Determine the [x, y] coordinate at the center of the cell enclosing the given text.  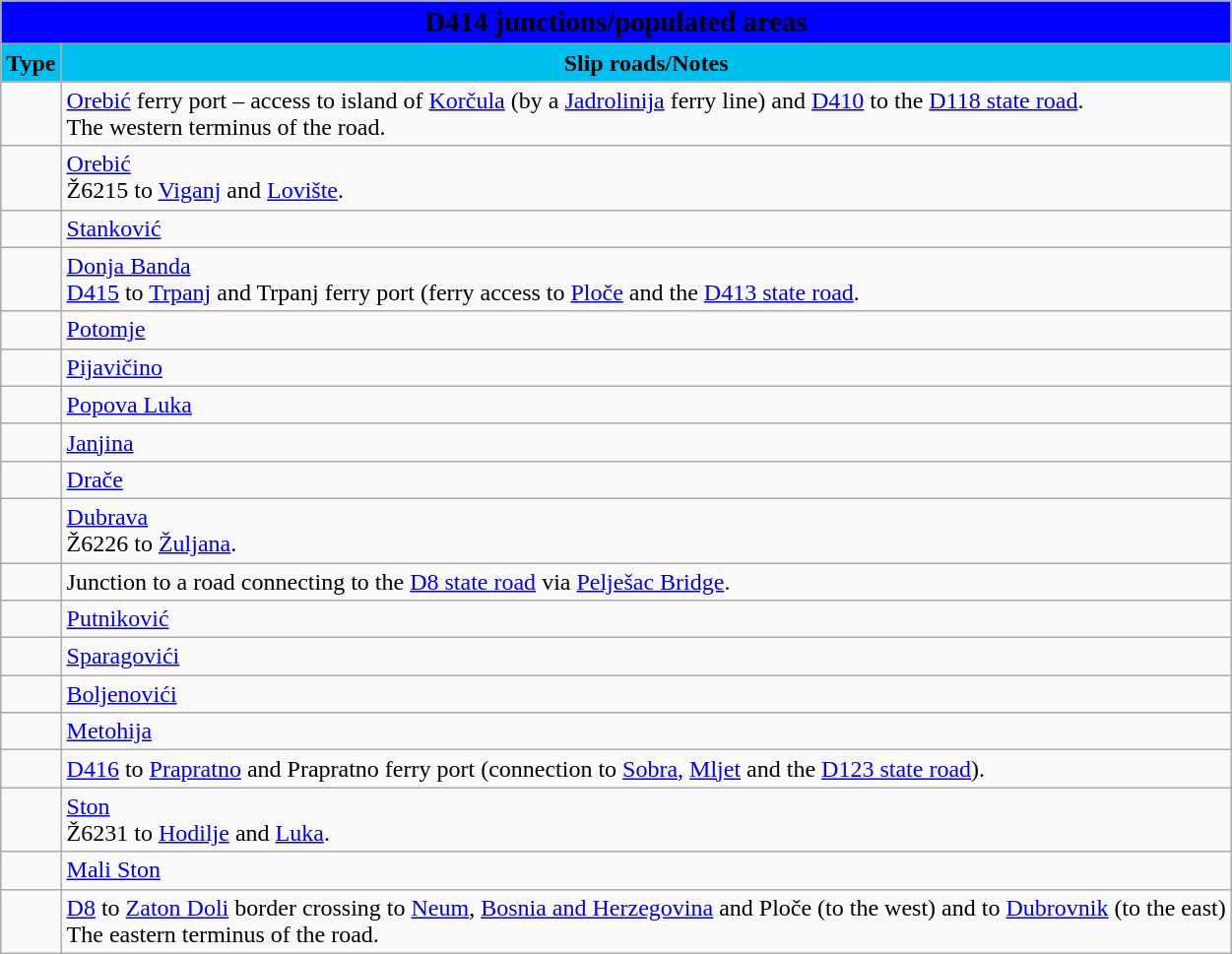
Type [32, 63]
D416 to Prapratno and Prapratno ferry port (connection to Sobra, Mljet and the D123 state road). [646, 769]
Putniković [646, 619]
Sparagovići [646, 657]
Orebić ferry port – access to island of Korčula (by a Jadrolinija ferry line) and D410 to the D118 state road.The western terminus of the road. [646, 114]
Potomje [646, 330]
Slip roads/Notes [646, 63]
Popova Luka [646, 405]
Boljenovići [646, 694]
Drače [646, 479]
D414 junctions/populated areas [616, 23]
DubravaŽ6226 to Žuljana. [646, 530]
OrebićŽ6215 to Viganj and Lovište. [646, 177]
Mali Ston [646, 870]
Junction to a road connecting to the D8 state road via Pelješac Bridge. [646, 582]
Metohija [646, 731]
Donja Banda D415 to Trpanj and Trpanj ferry port (ferry access to Ploče and the D413 state road. [646, 280]
Stanković [646, 228]
Pijavičino [646, 367]
StonŽ6231 to Hodilje and Luka. [646, 819]
Janjina [646, 442]
